Return the [x, y] coordinate for the center point of the cell that contains the specified text.  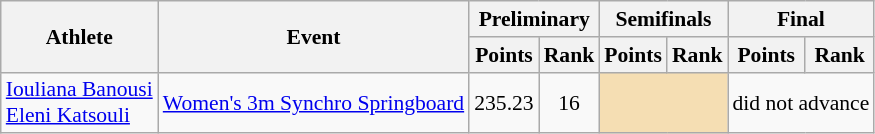
Athlete [80, 36]
Semifinals [663, 19]
235.23 [504, 102]
16 [570, 102]
Women's 3m Synchro Springboard [314, 102]
Preliminary [534, 19]
Event [314, 36]
Final [802, 19]
did not advance [802, 102]
Iouliana BanousiEleni Katsouli [80, 102]
